Determine the (x, y) coordinate at the center of the cell enclosing the given text.  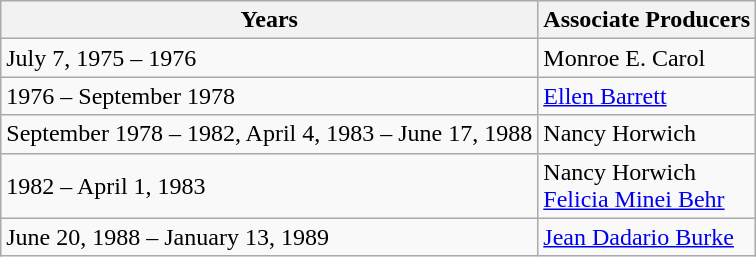
July 7, 1975 – 1976 (270, 58)
September 1978 – 1982, April 4, 1983 – June 17, 1988 (270, 134)
Nancy HorwichFelicia Minei Behr (647, 186)
1976 – September 1978 (270, 96)
Years (270, 20)
Associate Producers (647, 20)
Nancy Horwich (647, 134)
June 20, 1988 – January 13, 1989 (270, 237)
Ellen Barrett (647, 96)
Monroe E. Carol (647, 58)
Jean Dadario Burke (647, 237)
1982 – April 1, 1983 (270, 186)
